For the text-containing cell, return its midpoint in (x, y) coordinate format. 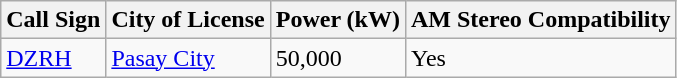
Power (kW) (338, 20)
Call Sign (54, 20)
DZRH (54, 58)
AM Stereo Compatibility (540, 20)
Pasay City (188, 58)
Yes (540, 58)
50,000 (338, 58)
City of License (188, 20)
